Pinpoint the cell where the given text exists, returning its (X, Y) midpoint coordinate. 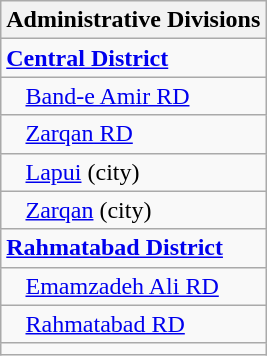
Administrative Divisions (134, 20)
Emamzadeh Ali RD (134, 286)
Rahmatabad District (134, 248)
Rahmatabad RD (134, 324)
Band-e Amir RD (134, 96)
Zarqan RD (134, 134)
Central District (134, 58)
Zarqan (city) (134, 210)
Lapui (city) (134, 172)
